Output the [X, Y] coordinate of the center of the cell containing the given text.  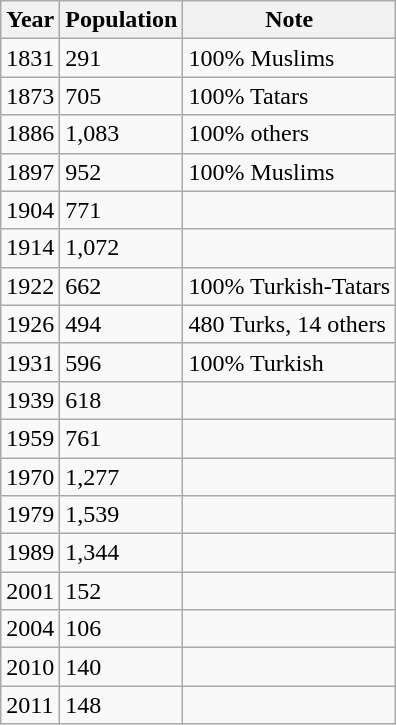
152 [122, 591]
1,539 [122, 515]
2010 [30, 667]
2001 [30, 591]
494 [122, 324]
771 [122, 210]
1897 [30, 172]
100% Turkish-Tatars [290, 286]
480 Turks, 14 others [290, 324]
1914 [30, 248]
1831 [30, 58]
148 [122, 705]
1873 [30, 96]
1922 [30, 286]
1931 [30, 362]
Note [290, 20]
1939 [30, 400]
1989 [30, 553]
Year [30, 20]
596 [122, 362]
2011 [30, 705]
1,344 [122, 553]
140 [122, 667]
100% Tatars [290, 96]
Population [122, 20]
1959 [30, 438]
1926 [30, 324]
662 [122, 286]
291 [122, 58]
1,277 [122, 477]
1886 [30, 134]
1,072 [122, 248]
1970 [30, 477]
100% others [290, 134]
1904 [30, 210]
106 [122, 629]
100% Turkish [290, 362]
2004 [30, 629]
952 [122, 172]
1,083 [122, 134]
1979 [30, 515]
618 [122, 400]
761 [122, 438]
705 [122, 96]
